For the text-containing cell, return its midpoint in [X, Y] coordinate format. 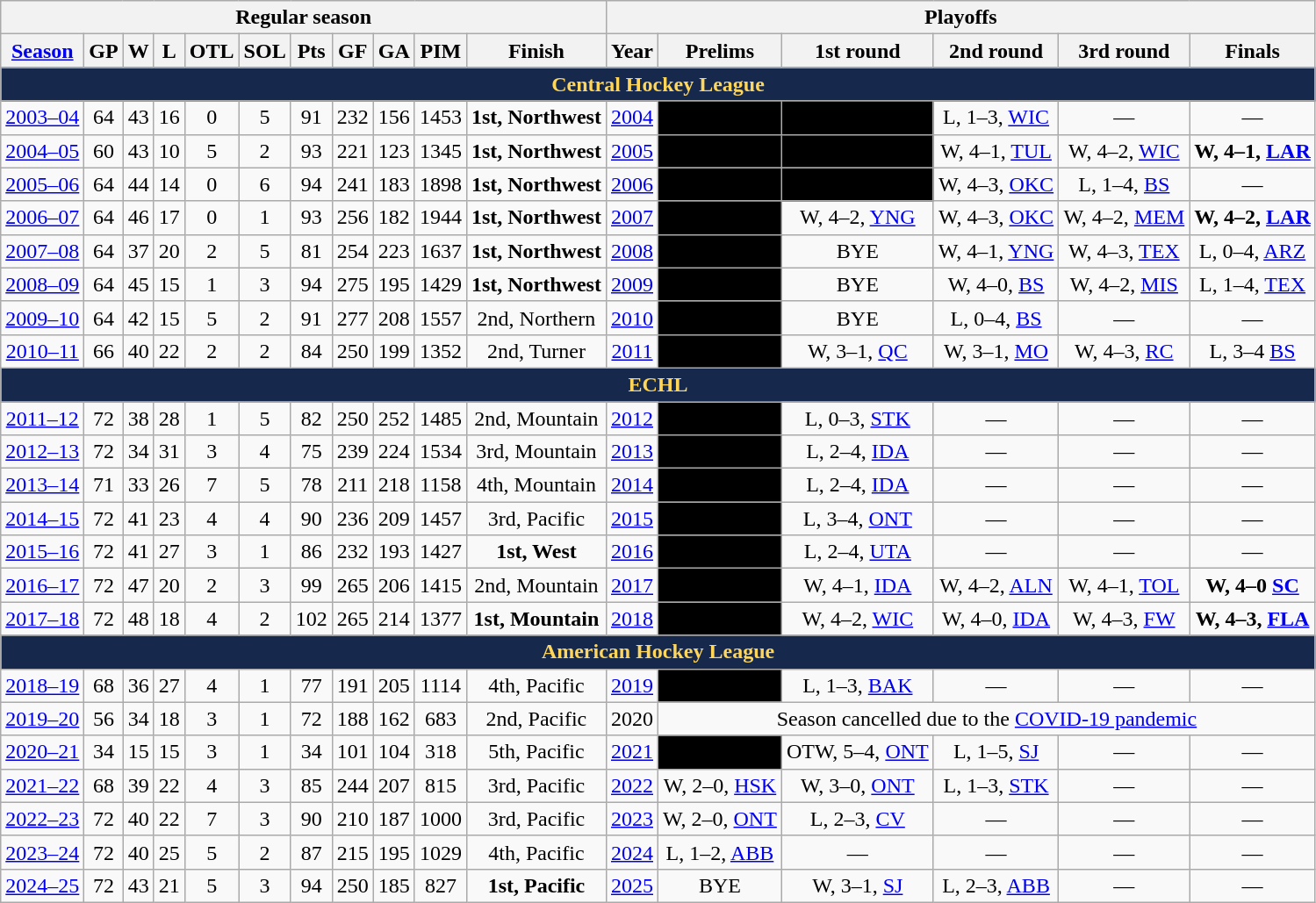
Season cancelled due to the COVID-19 pandemic [987, 719]
2nd, Pacific [536, 719]
1427 [441, 552]
3rd round [1124, 51]
1st, Mountain [536, 619]
218 [393, 485]
21 [169, 885]
1453 [441, 118]
827 [441, 885]
241 [353, 184]
1415 [441, 585]
GF [353, 51]
W, 4–2, MIS [1124, 284]
10 [169, 151]
2022 [632, 785]
17 [169, 218]
L, 1–4, BS [1124, 184]
2013–14 [42, 485]
1345 [441, 151]
207 [393, 785]
L, 1–2, ABB [720, 852]
1637 [441, 251]
2023–24 [42, 852]
W, 4–3, FLA [1253, 619]
2007 [632, 218]
2017 [632, 585]
2024–25 [42, 885]
W, 4–0 SC [1253, 585]
60 [104, 151]
6 [265, 184]
L, 0–4, BS [996, 318]
2008 [632, 251]
77 [311, 685]
206 [393, 585]
1557 [441, 318]
2018 [632, 619]
56 [104, 719]
2005 [632, 151]
2010–11 [42, 351]
188 [353, 719]
L, 3–4, ONT [857, 519]
211 [353, 485]
2022–23 [42, 819]
W, 4–2, ALN [996, 585]
101 [353, 752]
2012 [632, 419]
39 [139, 785]
318 [441, 752]
221 [353, 151]
199 [393, 351]
W, 3–1, SJ [857, 885]
2019–20 [42, 719]
W, 2–0, ONT [720, 819]
W, 3–0, ONT [857, 785]
162 [393, 719]
L, 3–4 BS [1253, 351]
2016–17 [42, 585]
W, 4–1, IDA [857, 585]
239 [353, 452]
156 [393, 118]
2021–22 [42, 785]
W [139, 51]
Finals [1253, 51]
GP [104, 51]
2nd round [996, 51]
Year [632, 51]
2017–18 [42, 619]
1377 [441, 619]
2020 [632, 719]
815 [441, 785]
2015 [632, 519]
254 [353, 251]
1st round [857, 51]
W, 2–0, HSK [720, 785]
2006–07 [42, 218]
4th, Mountain [536, 485]
SOL [265, 51]
82 [311, 419]
W, 4–3, RC [1124, 351]
L, 1–3, STK [996, 785]
25 [169, 852]
42 [139, 318]
Season [42, 51]
33 [139, 485]
210 [353, 819]
48 [139, 619]
Central Hockey League [658, 84]
2005–06 [42, 184]
2009 [632, 284]
36 [139, 685]
14 [169, 184]
214 [393, 619]
193 [393, 552]
L, 2–3, CV [857, 819]
1944 [441, 218]
American Hockey League [658, 652]
1029 [441, 852]
208 [393, 318]
ECHL [658, 384]
205 [393, 685]
1000 [441, 819]
75 [311, 452]
191 [353, 685]
OTW, 5–4, ONT [857, 752]
1457 [441, 519]
5th, Pacific [536, 752]
GA [393, 51]
99 [311, 585]
2nd, Turner [536, 351]
W, 3–1, MO [996, 351]
2012–13 [42, 452]
31 [169, 452]
W, 4–0, BS [996, 284]
256 [353, 218]
W, 4–0, IDA [996, 619]
W, 4–1, TOL [1124, 585]
277 [353, 318]
275 [353, 284]
L, 1–3, BAK [857, 685]
71 [104, 485]
44 [139, 184]
W, 3–1, QC [857, 351]
23 [169, 519]
28 [169, 419]
66 [104, 351]
102 [311, 619]
244 [353, 785]
2013 [632, 452]
2009–10 [42, 318]
185 [393, 885]
123 [393, 151]
1st, West [536, 552]
1485 [441, 419]
2nd, Northern [536, 318]
2014 [632, 485]
Prelims [720, 51]
1352 [441, 351]
683 [441, 719]
L, 2–4, UTA [857, 552]
209 [393, 519]
2010 [632, 318]
W, 4–1, YNG [996, 251]
2016 [632, 552]
183 [393, 184]
2018–19 [42, 685]
182 [393, 218]
L, 1–5, SJ [996, 752]
2024 [632, 852]
2025 [632, 885]
W, 4–1, LAR [1253, 151]
2011–12 [42, 419]
1429 [441, 284]
86 [311, 552]
Regular season [304, 18]
47 [139, 585]
1534 [441, 452]
Pts [311, 51]
1158 [441, 485]
L, 0–3, STK [857, 419]
W, 4–2, MEM [1124, 218]
223 [393, 251]
2023 [632, 819]
2003–04 [42, 118]
187 [393, 819]
PIM [441, 51]
2011 [632, 351]
16 [169, 118]
85 [311, 785]
W, 4–2, LAR [1253, 218]
45 [139, 284]
46 [139, 218]
1898 [441, 184]
2015–16 [42, 552]
W, 4–2, YNG [857, 218]
215 [353, 852]
2014–15 [42, 519]
104 [393, 752]
L, 2–3, ABB [996, 885]
L, 1–4, TEX [1253, 284]
2004 [632, 118]
2021 [632, 752]
2006 [632, 184]
W, 4–3, TEX [1124, 251]
2020–21 [42, 752]
W, 4–1, TUL [996, 151]
L, 1–3, WIC [996, 118]
W, 4–3, FW [1124, 619]
2004–05 [42, 151]
84 [311, 351]
236 [353, 519]
Playoffs [960, 18]
1114 [441, 685]
26 [169, 485]
2008–09 [42, 284]
38 [139, 419]
3rd, Mountain [536, 452]
87 [311, 852]
1st, Pacific [536, 885]
Finish [536, 51]
2007–08 [42, 251]
81 [311, 251]
252 [393, 419]
224 [393, 452]
OTL [212, 51]
78 [311, 485]
L [169, 51]
L, 0–4, ARZ [1253, 251]
37 [139, 251]
2019 [632, 685]
